Pinpoint the cell where the given text exists, returning its [x, y] midpoint coordinate. 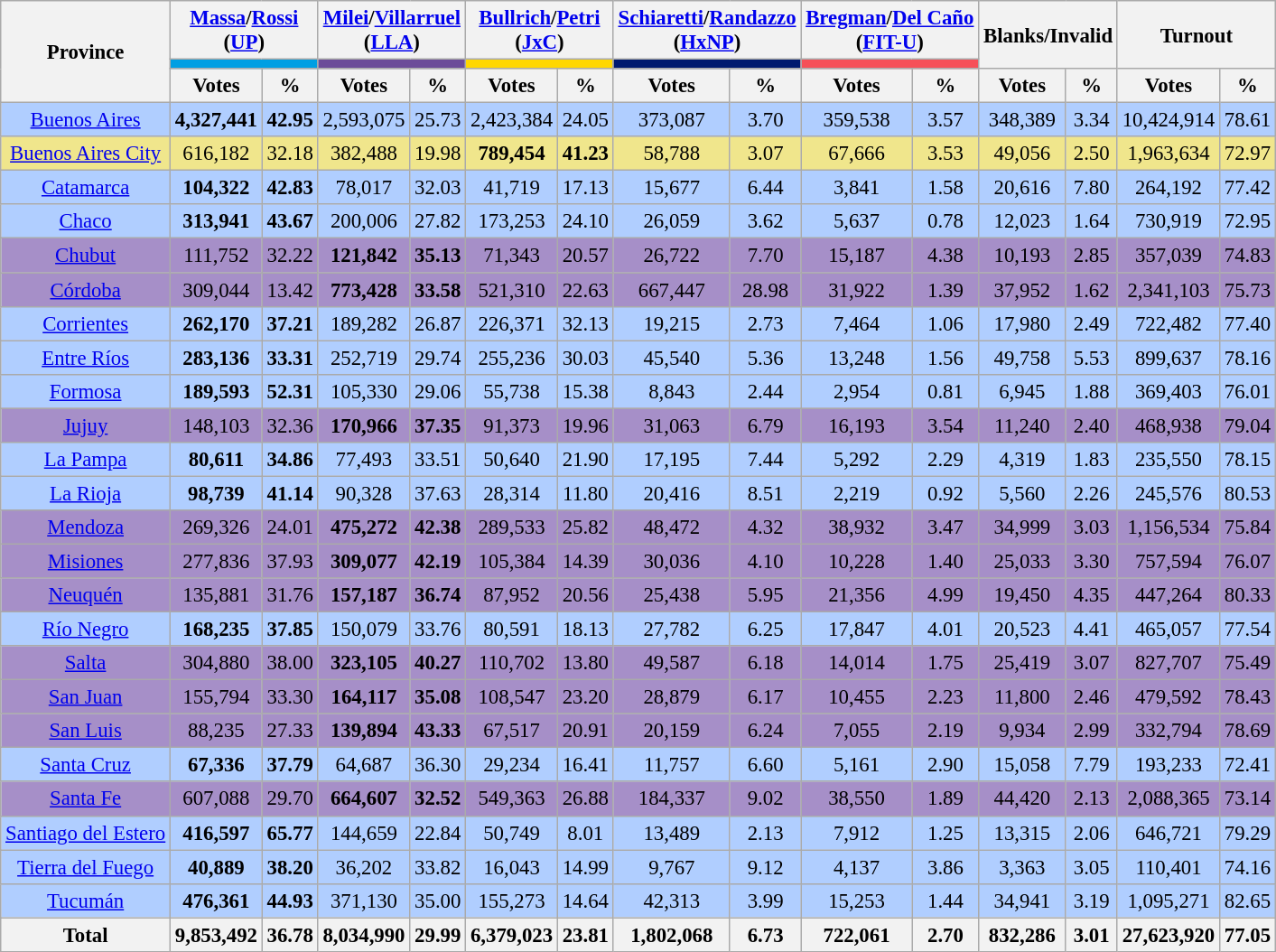
245,576 [1169, 493]
80.53 [1248, 493]
34,941 [1022, 901]
77.54 [1248, 630]
289,533 [512, 527]
42.38 [438, 527]
2.49 [1091, 323]
82.65 [1248, 901]
37,952 [1022, 290]
313,941 [217, 221]
41,719 [512, 188]
357,039 [1169, 256]
11,757 [672, 765]
20.56 [585, 595]
416,597 [217, 833]
475,272 [364, 527]
78.69 [1248, 731]
34,999 [1022, 527]
2,088,365 [1169, 799]
32.36 [290, 425]
18.13 [585, 630]
78.61 [1248, 120]
11.80 [585, 493]
42.19 [438, 561]
75.84 [1248, 527]
38,550 [856, 799]
667,447 [672, 290]
90,328 [364, 493]
13,248 [856, 358]
10,424,914 [1169, 120]
646,721 [1169, 833]
200,006 [364, 221]
31,063 [672, 425]
105,384 [512, 561]
9,934 [1022, 731]
4.38 [945, 256]
20,616 [1022, 188]
6.17 [766, 697]
7.44 [766, 460]
20.91 [585, 731]
20,523 [1022, 630]
75.49 [1248, 663]
309,077 [364, 561]
168,235 [217, 630]
1.44 [945, 901]
Santiago del Estero [86, 833]
15,058 [1022, 765]
73.14 [1248, 799]
148,103 [217, 425]
50,640 [512, 460]
189,593 [217, 391]
3.62 [766, 221]
25.82 [585, 527]
11,800 [1022, 697]
42,313 [672, 901]
0.81 [945, 391]
Blanks/Invalid [1048, 34]
80,611 [217, 460]
6.79 [766, 425]
65.77 [290, 833]
44.93 [290, 901]
24.05 [585, 120]
4.41 [1091, 630]
4.01 [945, 630]
3.57 [945, 120]
4.99 [945, 595]
29,234 [512, 765]
29.70 [290, 799]
1,156,534 [1169, 527]
0.92 [945, 493]
1.39 [945, 290]
78.43 [1248, 697]
2.73 [766, 323]
4,327,441 [217, 120]
226,371 [512, 323]
8.01 [585, 833]
44,420 [1022, 799]
17,847 [856, 630]
2,341,103 [1169, 290]
67,517 [512, 731]
72.97 [1248, 154]
Chubut [86, 256]
Corrientes [86, 323]
332,794 [1169, 731]
1,963,634 [1169, 154]
67,336 [217, 765]
Total [86, 935]
Chaco [86, 221]
3.53 [945, 154]
35.00 [438, 901]
899,637 [1169, 358]
3.70 [766, 120]
6.18 [766, 663]
2,593,075 [364, 120]
80,591 [512, 630]
8.51 [766, 493]
35.08 [438, 697]
252,719 [364, 358]
75.73 [1248, 290]
1,095,271 [1169, 901]
37.93 [290, 561]
Province [86, 52]
31.76 [290, 595]
43.67 [290, 221]
32.18 [290, 154]
11,240 [1022, 425]
17,195 [672, 460]
20,159 [672, 731]
2.99 [1091, 731]
Catamarca [86, 188]
235,550 [1169, 460]
827,707 [1169, 663]
1.64 [1091, 221]
55,738 [512, 391]
5.95 [766, 595]
111,752 [217, 256]
38.20 [290, 867]
722,061 [856, 935]
5,637 [856, 221]
6.60 [766, 765]
19,215 [672, 323]
San Juan [86, 697]
20,416 [672, 493]
155,794 [217, 697]
25,438 [672, 595]
Milei/Villarruel(LLA) [392, 31]
832,286 [1022, 935]
33.30 [290, 697]
36.30 [438, 765]
La Rioja [86, 493]
121,842 [364, 256]
24.01 [290, 527]
22.63 [585, 290]
144,659 [364, 833]
37.21 [290, 323]
40,889 [217, 867]
23.20 [585, 697]
2.26 [1091, 493]
26.87 [438, 323]
36.78 [290, 935]
2.85 [1091, 256]
6.25 [766, 630]
3.01 [1091, 935]
23.81 [585, 935]
105,330 [364, 391]
2,423,384 [512, 120]
27.82 [438, 221]
38.00 [290, 663]
2.70 [945, 935]
45,540 [672, 358]
283,136 [217, 358]
9,853,492 [217, 935]
6.73 [766, 935]
4.32 [766, 527]
26,059 [672, 221]
28.98 [766, 290]
382,488 [364, 154]
549,363 [512, 799]
5,560 [1022, 493]
173,253 [512, 221]
71,343 [512, 256]
Bregman/Del Caño(FIT-U) [890, 31]
29.74 [438, 358]
87,952 [512, 595]
757,594 [1169, 561]
12,023 [1022, 221]
4,319 [1022, 460]
479,592 [1169, 697]
8,843 [672, 391]
79.29 [1248, 833]
10,228 [856, 561]
2.40 [1091, 425]
79.04 [1248, 425]
La Pampa [86, 460]
80.33 [1248, 595]
Córdoba [86, 290]
110,401 [1169, 867]
16,043 [512, 867]
150,079 [364, 630]
2.19 [945, 731]
San Luis [86, 731]
91,373 [512, 425]
64,687 [364, 765]
31,922 [856, 290]
4,137 [856, 867]
Schiaretti/Randazzo(HxNP) [707, 31]
Massa/Rossi(UP) [245, 31]
2.46 [1091, 697]
37.35 [438, 425]
77.42 [1248, 188]
33.58 [438, 290]
2.90 [945, 765]
104,322 [217, 188]
730,919 [1169, 221]
5,292 [856, 460]
77.05 [1248, 935]
6,945 [1022, 391]
76.01 [1248, 391]
78,017 [364, 188]
28,314 [512, 493]
468,938 [1169, 425]
3.05 [1091, 867]
25.73 [438, 120]
33.76 [438, 630]
7,055 [856, 731]
74.83 [1248, 256]
Mendoza [86, 527]
9.02 [766, 799]
52.31 [290, 391]
Buenos Aires [86, 120]
67,666 [856, 154]
7.70 [766, 256]
359,538 [856, 120]
15.38 [585, 391]
27.33 [290, 731]
19,450 [1022, 595]
Santa Cruz [86, 765]
Neuquén [86, 595]
16.41 [585, 765]
369,403 [1169, 391]
373,087 [672, 120]
17,980 [1022, 323]
7.80 [1091, 188]
4.35 [1091, 595]
0.78 [945, 221]
264,192 [1169, 188]
157,187 [364, 595]
15,253 [856, 901]
2.50 [1091, 154]
88,235 [217, 731]
7,912 [856, 833]
25,033 [1022, 561]
49,056 [1022, 154]
13.80 [585, 663]
58,788 [672, 154]
Salta [86, 663]
170,966 [364, 425]
4.10 [766, 561]
20.57 [585, 256]
38,932 [856, 527]
24.10 [585, 221]
74.16 [1248, 867]
3,363 [1022, 867]
139,894 [364, 731]
49,758 [1022, 358]
30.03 [585, 358]
3.99 [766, 901]
29.99 [438, 935]
1.40 [945, 561]
1.62 [1091, 290]
447,264 [1169, 595]
193,233 [1169, 765]
6.24 [766, 731]
3.47 [945, 527]
22.84 [438, 833]
32.22 [290, 256]
Bullrich/Petri(JxC) [540, 31]
255,236 [512, 358]
616,182 [217, 154]
1.25 [945, 833]
1.06 [945, 323]
2.29 [945, 460]
476,361 [217, 901]
1.75 [945, 663]
25,419 [1022, 663]
15,677 [672, 188]
1.88 [1091, 391]
14.64 [585, 901]
37.79 [290, 765]
36,202 [364, 867]
189,282 [364, 323]
789,454 [512, 154]
348,389 [1022, 120]
521,310 [512, 290]
Santa Fe [86, 799]
48,472 [672, 527]
Formosa [86, 391]
10,193 [1022, 256]
98,739 [217, 493]
1.89 [945, 799]
135,881 [217, 595]
304,880 [217, 663]
42.83 [290, 188]
607,088 [217, 799]
164,117 [364, 697]
2.23 [945, 697]
2,954 [856, 391]
13,489 [672, 833]
72.41 [1248, 765]
13,315 [1022, 833]
2.06 [1091, 833]
465,057 [1169, 630]
6,379,023 [512, 935]
323,105 [364, 663]
33.51 [438, 460]
Buenos Aires City [86, 154]
664,607 [364, 799]
49,587 [672, 663]
76.07 [1248, 561]
36.74 [438, 595]
108,547 [512, 697]
Misiones [86, 561]
35.13 [438, 256]
26,722 [672, 256]
32.03 [438, 188]
5.53 [1091, 358]
10,455 [856, 697]
3.03 [1091, 527]
Entre Ríos [86, 358]
2.44 [766, 391]
14,014 [856, 663]
3.30 [1091, 561]
3.34 [1091, 120]
9.12 [766, 867]
309,044 [217, 290]
26.88 [585, 799]
Río Negro [86, 630]
9,767 [672, 867]
27,623,920 [1169, 935]
19.98 [438, 154]
15,187 [856, 256]
37.85 [290, 630]
30,036 [672, 561]
Tucumán [86, 901]
77,493 [364, 460]
Turnout [1196, 34]
7,464 [856, 323]
722,482 [1169, 323]
2,219 [856, 493]
277,836 [217, 561]
21,356 [856, 595]
3,841 [856, 188]
110,702 [512, 663]
33.82 [438, 867]
41.23 [585, 154]
32.52 [438, 799]
41.14 [290, 493]
Tierra del Fuego [86, 867]
3.54 [945, 425]
155,273 [512, 901]
1.83 [1091, 460]
16,193 [856, 425]
43.33 [438, 731]
8,034,990 [364, 935]
1.58 [945, 188]
13.42 [290, 290]
184,337 [672, 799]
1.56 [945, 358]
5,161 [856, 765]
50,749 [512, 833]
21.90 [585, 460]
262,170 [217, 323]
5.36 [766, 358]
37.63 [438, 493]
42.95 [290, 120]
14.99 [585, 867]
3.86 [945, 867]
1,802,068 [672, 935]
72.95 [1248, 221]
32.13 [585, 323]
17.13 [585, 188]
19.96 [585, 425]
269,326 [217, 527]
77.40 [1248, 323]
78.15 [1248, 460]
27,782 [672, 630]
371,130 [364, 901]
34.86 [290, 460]
29.06 [438, 391]
773,428 [364, 290]
3.19 [1091, 901]
7.79 [1091, 765]
40.27 [438, 663]
28,879 [672, 697]
78.16 [1248, 358]
33.31 [290, 358]
Jujuy [86, 425]
6.44 [766, 188]
14.39 [585, 561]
